Search for the cell housing the specified text and yield its [X, Y] center coordinate. 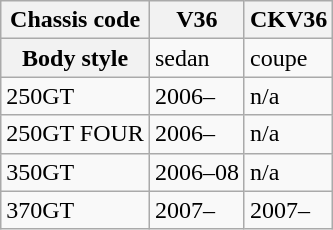
250GT [76, 96]
2006–08 [196, 172]
250GT FOUR [76, 134]
350GT [76, 172]
370GT [76, 210]
V36 [196, 20]
coupe [288, 58]
sedan [196, 58]
CKV36 [288, 20]
Chassis code [76, 20]
Body style [76, 58]
